For the text-containing cell, return its midpoint in [x, y] coordinate format. 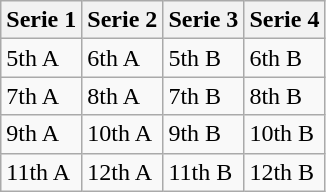
6th A [122, 58]
5th B [204, 58]
8th A [122, 96]
Serie 4 [284, 20]
12th A [122, 172]
11th A [42, 172]
10th B [284, 134]
11th B [204, 172]
Serie 2 [122, 20]
7th A [42, 96]
Serie 3 [204, 20]
7th B [204, 96]
9th A [42, 134]
9th B [204, 134]
5th A [42, 58]
12th B [284, 172]
6th B [284, 58]
8th B [284, 96]
10th A [122, 134]
Serie 1 [42, 20]
